Extract the (X, Y) coordinate from the center of the cell holding the provided text.  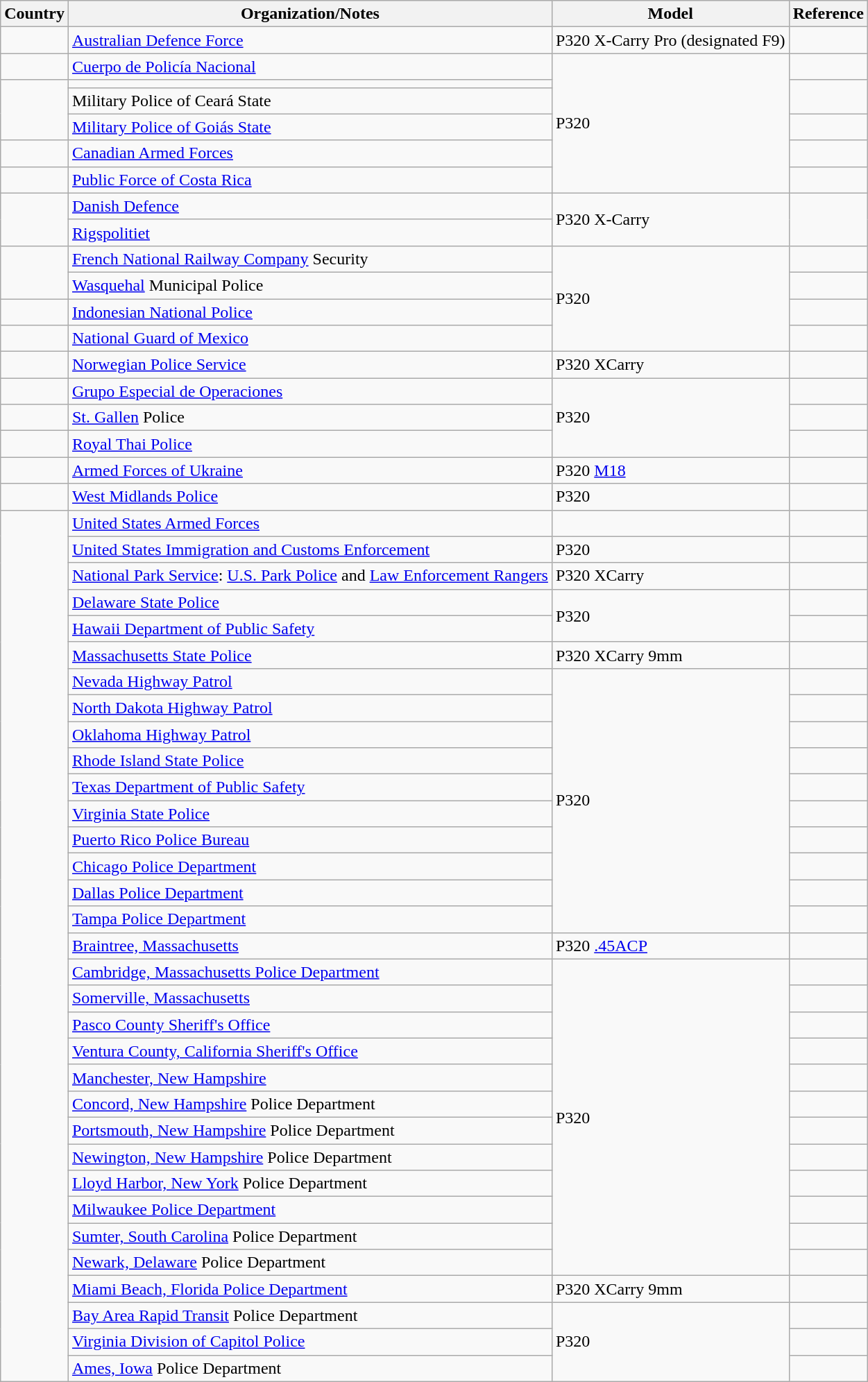
P320 X-Carry (670, 219)
Oklahoma Highway Patrol (309, 735)
Manchester, New Hampshire (309, 1077)
Grupo Especial de Operaciones (309, 391)
Pasco County Sheriff's Office (309, 1025)
Country (35, 14)
Cambridge, Massachusetts Police Department (309, 972)
Virginia Division of Capitol Police (309, 1342)
Portsmouth, New Hampshire Police Department (309, 1130)
Wasquehal Municipal Police (309, 285)
National Guard of Mexico (309, 339)
Texas Department of Public Safety (309, 787)
Royal Thai Police (309, 444)
Dallas Police Department (309, 893)
Virginia State Police (309, 814)
Ames, Iowa Police Department (309, 1368)
Somerville, Massachusetts (309, 998)
French National Railway Company Security (309, 259)
West Midlands Police (309, 497)
Rhode Island State Police (309, 761)
Bay Area Rapid Transit Police Department (309, 1315)
Milwaukee Police Department (309, 1210)
Massachusetts State Police (309, 655)
North Dakota Highway Patrol (309, 708)
Indonesian National Police (309, 312)
Military Police of Ceará State (309, 101)
Military Police of Goiás State (309, 127)
Public Force of Costa Rica (309, 180)
Organization/Notes (309, 14)
Canadian Armed Forces (309, 153)
St. Gallen Police (309, 418)
Puerto Rico Police Bureau (309, 840)
P320 .45ACP (670, 946)
United States Immigration and Customs Enforcement (309, 549)
Chicago Police Department (309, 867)
Australian Defence Force (309, 40)
Lloyd Harbor, New York Police Department (309, 1184)
Braintree, Massachusetts (309, 946)
Miami Beach, Florida Police Department (309, 1289)
Model (670, 14)
National Park Service: U.S. Park Police and Law Enforcement Rangers (309, 576)
Cuerpo de Policía Nacional (309, 67)
Sumter, South Carolina Police Department (309, 1236)
Reference (828, 14)
United States Armed Forces (309, 523)
Danish Defence (309, 206)
Norwegian Police Service (309, 365)
Concord, New Hampshire Police Department (309, 1104)
Tampa Police Department (309, 919)
Rigspolitiet (309, 232)
P320 X-Carry Pro (designated F9) (670, 40)
Hawaii Department of Public Safety (309, 629)
Armed Forces of Ukraine (309, 470)
Newington, New Hampshire Police Department (309, 1157)
Newark, Delaware Police Department (309, 1263)
Delaware State Police (309, 602)
Nevada Highway Patrol (309, 681)
Ventura County, California Sheriff's Office (309, 1051)
P320 M18 (670, 470)
